Output the [X, Y] coordinate of the center of the cell containing the given text.  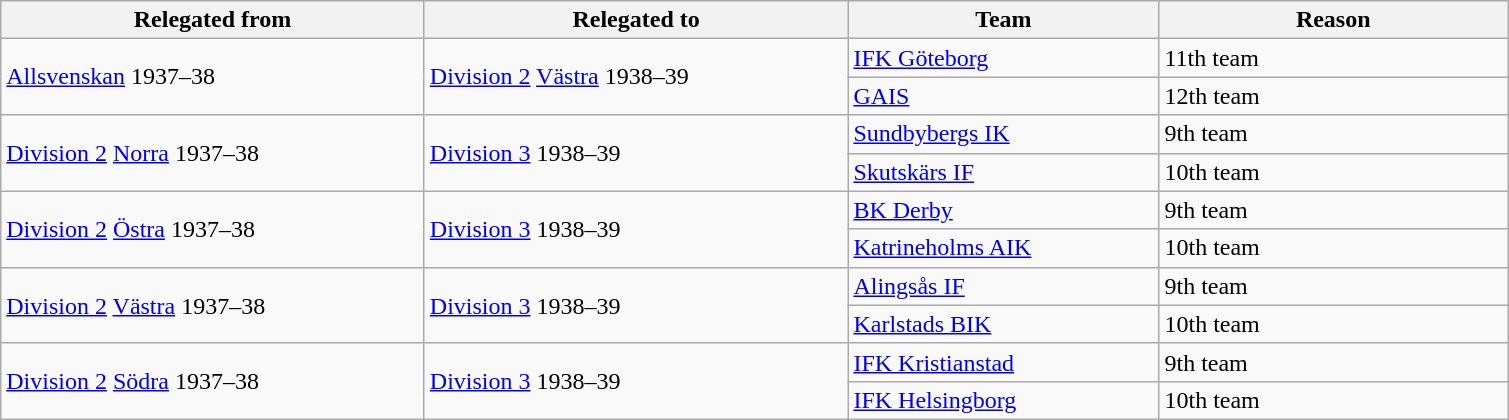
Alingsås IF [1004, 286]
Division 2 Västra 1938–39 [636, 77]
IFK Helsingborg [1004, 400]
Allsvenskan 1937–38 [213, 77]
Division 2 Norra 1937–38 [213, 153]
12th team [1334, 96]
Skutskärs IF [1004, 172]
Katrineholms AIK [1004, 248]
Reason [1334, 20]
Division 2 Södra 1937–38 [213, 381]
Division 2 Västra 1937–38 [213, 305]
Relegated to [636, 20]
Relegated from [213, 20]
Sundbybergs IK [1004, 134]
Team [1004, 20]
Karlstads BIK [1004, 324]
11th team [1334, 58]
IFK Kristianstad [1004, 362]
GAIS [1004, 96]
IFK Göteborg [1004, 58]
BK Derby [1004, 210]
Division 2 Östra 1937–38 [213, 229]
